Return (x, y) of the center of cell containing provided text 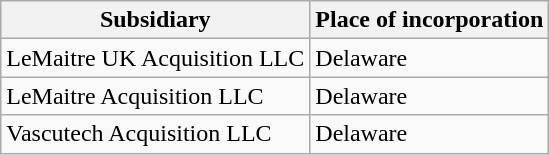
Subsidiary (156, 20)
LeMaitre Acquisition LLC (156, 96)
Place of incorporation (430, 20)
LeMaitre UK Acquisition LLC (156, 58)
Vascutech Acquisition LLC (156, 134)
